Capture the cell that displays the provided text and extract its (X, Y) central coordinate. 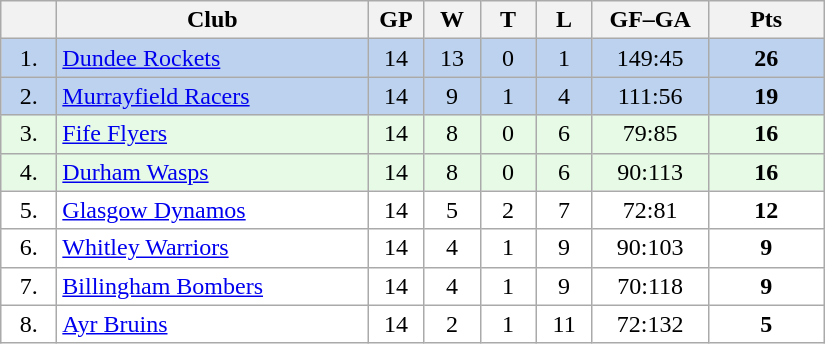
13 (452, 58)
Pts (766, 20)
5. (29, 210)
6. (29, 248)
Murrayfield Racers (212, 96)
Durham Wasps (212, 172)
12 (766, 210)
1. (29, 58)
Billingham Bombers (212, 286)
7. (29, 286)
19 (766, 96)
72:81 (650, 210)
2. (29, 96)
Dundee Rockets (212, 58)
Whitley Warriors (212, 248)
Club (212, 20)
26 (766, 58)
7 (564, 210)
Glasgow Dynamos (212, 210)
W (452, 20)
Fife Flyers (212, 134)
149:45 (650, 58)
8. (29, 324)
Ayr Bruins (212, 324)
90:103 (650, 248)
72:132 (650, 324)
T (508, 20)
11 (564, 324)
111:56 (650, 96)
GF–GA (650, 20)
GP (396, 20)
70:118 (650, 286)
3. (29, 134)
79:85 (650, 134)
4. (29, 172)
L (564, 20)
90:113 (650, 172)
